Identify which cell holds the provided text, then report its (x, y) central coordinate. 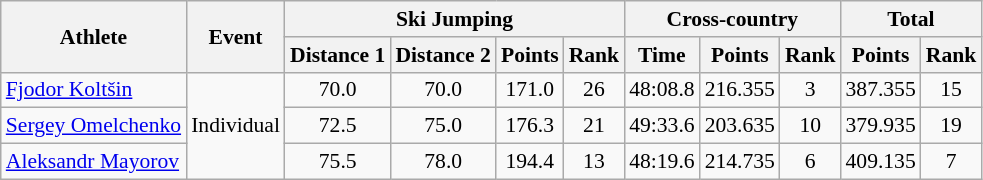
171.0 (530, 90)
72.5 (338, 126)
26 (594, 90)
Sergey Omelchenko (94, 126)
Event (236, 36)
Distance 1 (338, 55)
216.355 (740, 90)
15 (952, 90)
Total (910, 19)
176.3 (530, 126)
19 (952, 126)
3 (810, 90)
13 (594, 162)
75.5 (338, 162)
75.0 (442, 126)
Athlete (94, 36)
Distance 2 (442, 55)
49:33.6 (662, 126)
Ski Jumping (454, 19)
78.0 (442, 162)
48:19.6 (662, 162)
379.935 (880, 126)
Cross-country (732, 19)
Time (662, 55)
409.135 (880, 162)
194.4 (530, 162)
203.635 (740, 126)
48:08.8 (662, 90)
7 (952, 162)
Individual (236, 126)
21 (594, 126)
Aleksandr Mayorov (94, 162)
Fjodor Koltšin (94, 90)
10 (810, 126)
387.355 (880, 90)
214.735 (740, 162)
6 (810, 162)
